Search for the cell housing the specified text and yield its (x, y) center coordinate. 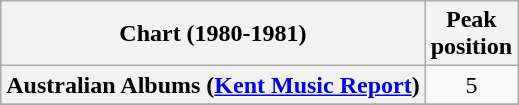
Chart (1980-1981) (213, 34)
Peak position (471, 34)
Australian Albums (Kent Music Report) (213, 85)
5 (471, 85)
